Detect which cell encompasses the target text, then output its [X, Y] center coordinate. 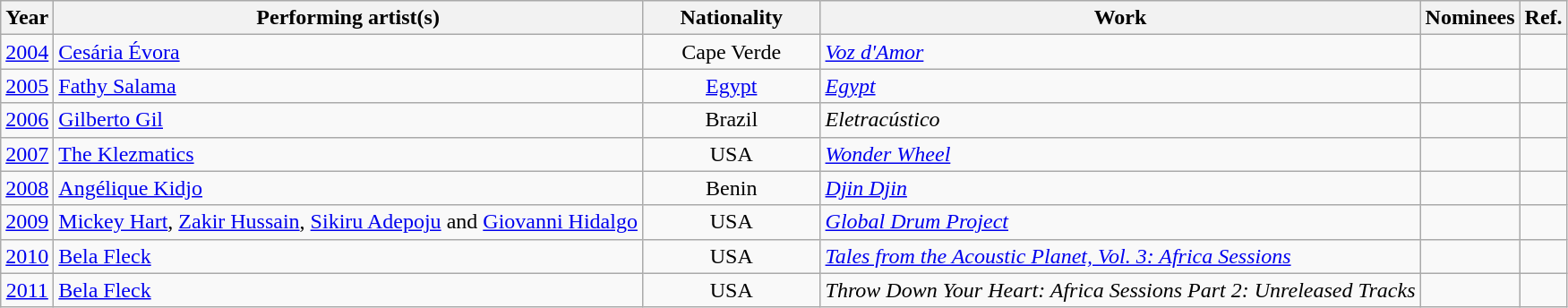
Ref. [1544, 18]
Performing artist(s) [348, 18]
Gilberto Gil [348, 120]
The Klezmatics [348, 154]
Tales from the Acoustic Planet, Vol. 3: Africa Sessions [1120, 256]
2004 [27, 52]
2007 [27, 154]
Brazil [731, 120]
2005 [27, 86]
Angélique Kidjo [348, 188]
Nominees [1470, 18]
Djin Djin [1120, 188]
2010 [27, 256]
Year [27, 18]
Fathy Salama [348, 86]
2008 [27, 188]
Throw Down Your Heart: Africa Sessions Part 2: Unreleased Tracks [1120, 290]
Voz d'Amor [1120, 52]
2006 [27, 120]
Benin [731, 188]
Global Drum Project [1120, 222]
2009 [27, 222]
Nationality [731, 18]
Mickey Hart, Zakir Hussain, Sikiru Adepoju and Giovanni Hidalgo [348, 222]
Cape Verde [731, 52]
2011 [27, 290]
Eletracústico [1120, 120]
Wonder Wheel [1120, 154]
Work [1120, 18]
Cesária Évora [348, 52]
